Return the (x, y) coordinate for the center point of the cell that contains the specified text.  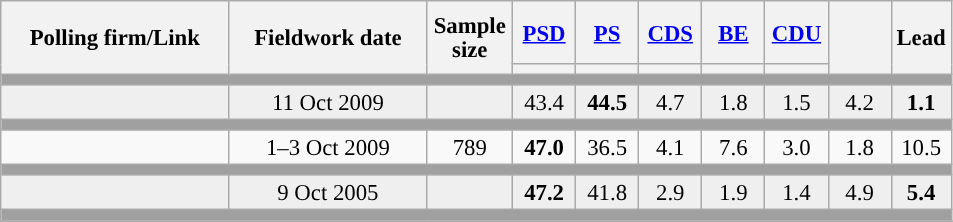
4.1 (670, 148)
1.9 (734, 194)
1.1 (921, 102)
CDS (670, 32)
47.2 (544, 194)
1–3 Oct 2009 (328, 148)
1.5 (796, 102)
1.4 (796, 194)
7.6 (734, 148)
Lead (921, 38)
PS (608, 32)
BE (734, 32)
Fieldwork date (328, 38)
44.5 (608, 102)
PSD (544, 32)
43.4 (544, 102)
47.0 (544, 148)
10.5 (921, 148)
Polling firm/Link (115, 38)
Sample size (470, 38)
4.2 (860, 102)
2.9 (670, 194)
36.5 (608, 148)
41.8 (608, 194)
5.4 (921, 194)
4.9 (860, 194)
11 Oct 2009 (328, 102)
9 Oct 2005 (328, 194)
3.0 (796, 148)
CDU (796, 32)
4.7 (670, 102)
789 (470, 148)
